Extract the [X, Y] coordinate from the center of the cell holding the provided text.  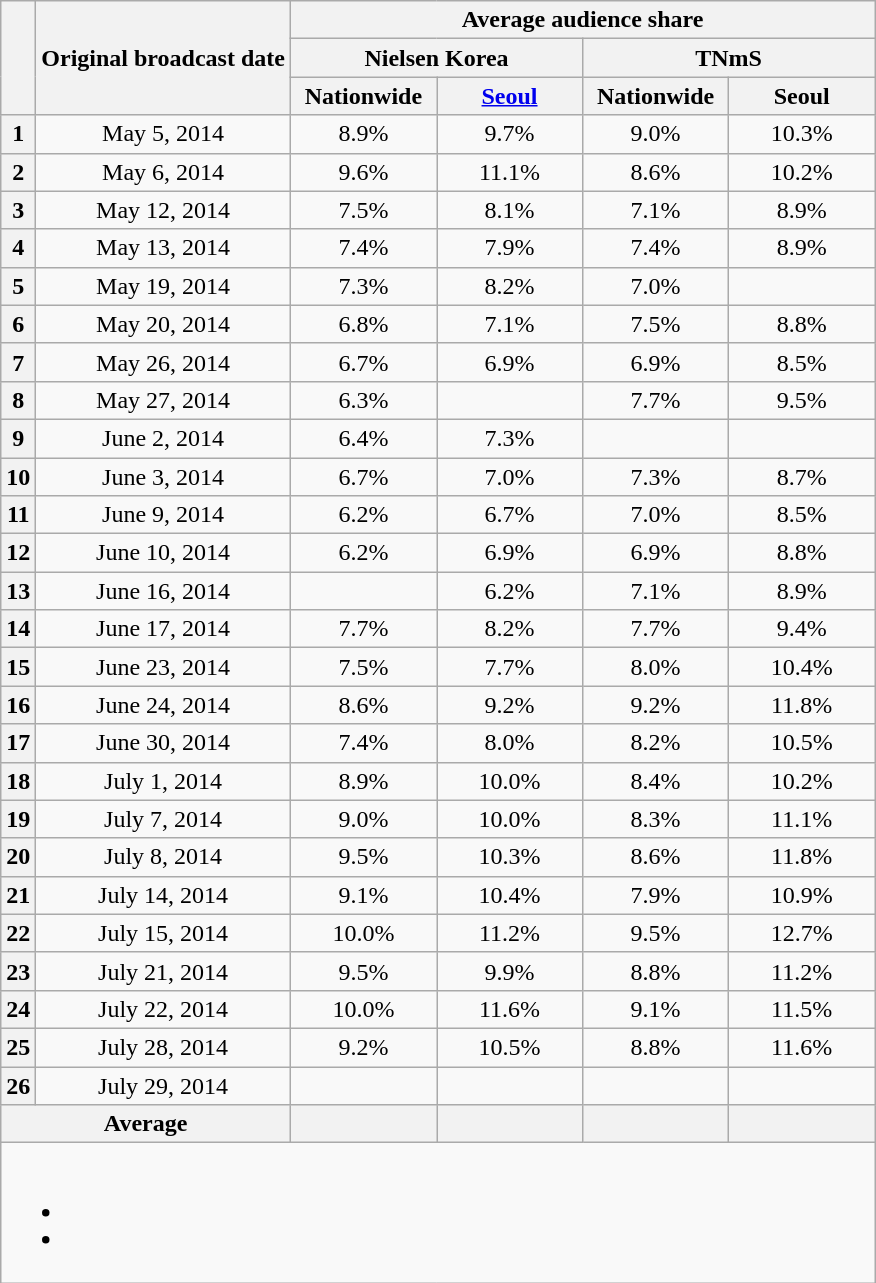
Average [146, 1124]
May 26, 2014 [164, 362]
10 [18, 477]
22 [18, 933]
14 [18, 629]
May 19, 2014 [164, 286]
June 23, 2014 [164, 667]
17 [18, 743]
May 5, 2014 [164, 134]
12 [18, 553]
11.5% [802, 1009]
May 20, 2014 [164, 324]
July 29, 2014 [164, 1085]
9.7% [509, 134]
Average audience share [582, 20]
23 [18, 971]
8 [18, 400]
June 24, 2014 [164, 705]
25 [18, 1047]
6.3% [363, 400]
9.6% [363, 172]
May 12, 2014 [164, 210]
July 15, 2014 [164, 933]
Nielsen Korea [436, 58]
June 3, 2014 [164, 477]
June 30, 2014 [164, 743]
9.9% [509, 971]
9.4% [802, 629]
July 7, 2014 [164, 819]
May 27, 2014 [164, 400]
19 [18, 819]
26 [18, 1085]
24 [18, 1009]
21 [18, 895]
9 [18, 438]
June 16, 2014 [164, 591]
June 10, 2014 [164, 553]
July 22, 2014 [164, 1009]
8.4% [656, 781]
8.1% [509, 210]
July 8, 2014 [164, 857]
13 [18, 591]
July 1, 2014 [164, 781]
June 9, 2014 [164, 515]
15 [18, 667]
TNmS [729, 58]
May 13, 2014 [164, 248]
20 [18, 857]
4 [18, 248]
June 17, 2014 [164, 629]
July 14, 2014 [164, 895]
10.9% [802, 895]
3 [18, 210]
8.3% [656, 819]
July 28, 2014 [164, 1047]
May 6, 2014 [164, 172]
5 [18, 286]
July 21, 2014 [164, 971]
6.8% [363, 324]
12.7% [802, 933]
June 2, 2014 [164, 438]
2 [18, 172]
1 [18, 134]
Original broadcast date [164, 58]
18 [18, 781]
16 [18, 705]
6.4% [363, 438]
7 [18, 362]
11 [18, 515]
6 [18, 324]
8.7% [802, 477]
